For the text-containing cell, return its midpoint in (x, y) coordinate format. 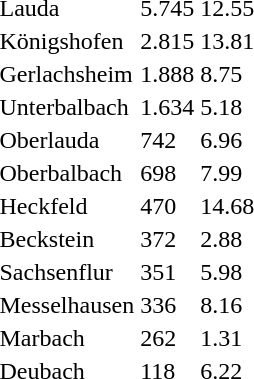
1.634 (168, 107)
372 (168, 239)
470 (168, 206)
1.888 (168, 74)
262 (168, 338)
336 (168, 305)
742 (168, 140)
2.815 (168, 41)
698 (168, 173)
351 (168, 272)
